Return the [X, Y] coordinate for the center point of the cell that contains the specified text.  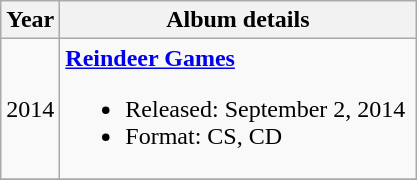
2014 [30, 109]
Year [30, 20]
Album details [238, 20]
Reindeer GamesReleased: September 2, 2014Format: CS, CD [238, 109]
